Output the (x, y) coordinate of the center of the cell containing the given text.  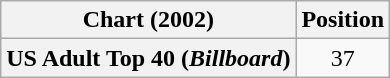
Chart (2002) (148, 20)
US Adult Top 40 (Billboard) (148, 58)
Position (343, 20)
37 (343, 58)
